Return [X, Y] of the center of cell containing provided text 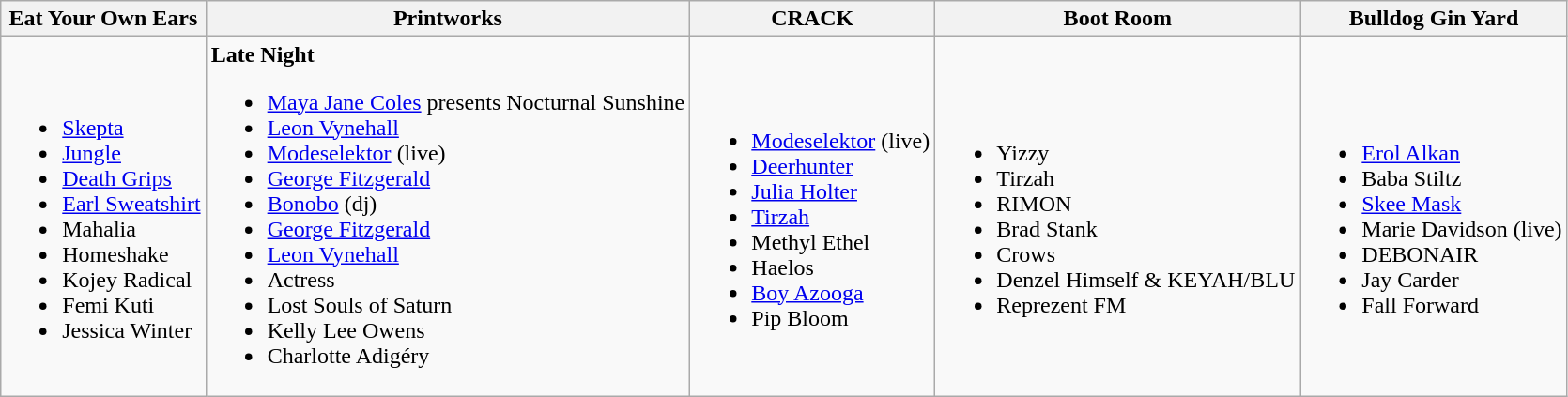
CRACK [813, 19]
Erol AlkanBaba StiltzSkee MaskMarie Davidson (live)DEBONAIRJay CarderFall Forward [1434, 216]
YizzyTirzahRIMONBrad StankCrowsDenzel Himself & KEYAH/BLUReprezent FM [1117, 216]
Boot Room [1117, 19]
Bulldog Gin Yard [1434, 19]
SkeptaJungleDeath GripsEarl SweatshirtMahaliaHomeshakeKojey RadicalFemi KutiJessica Winter [103, 216]
Eat Your Own Ears [103, 19]
Printworks [448, 19]
Modeselektor (live)DeerhunterJulia HolterTirzahMethyl EthelHaelosBoy AzoogaPip Bloom [813, 216]
